Search for the cell housing the specified text and yield its (x, y) center coordinate. 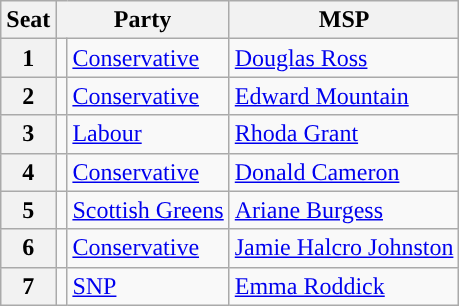
Labour (148, 134)
Ariane Burgess (344, 210)
MSP (344, 20)
Jamie Halcro Johnston (344, 248)
6 (28, 248)
Donald Cameron (344, 172)
Rhoda Grant (344, 134)
Emma Roddick (344, 286)
1 (28, 58)
Party (142, 20)
SNP (148, 286)
Edward Mountain (344, 96)
Douglas Ross (344, 58)
Seat (28, 20)
2 (28, 96)
7 (28, 286)
Scottish Greens (148, 210)
5 (28, 210)
3 (28, 134)
4 (28, 172)
